Scan for the cell matching the given text and deliver its (x, y) coordinate at center. 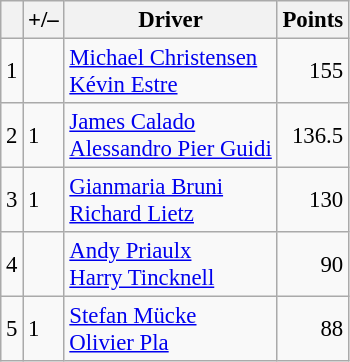
Stefan Mücke Olivier Pla (170, 330)
130 (312, 200)
Andy Priaulx Harry Tincknell (170, 264)
88 (312, 330)
2 (12, 136)
James Calado Alessandro Pier Guidi (170, 136)
3 (12, 200)
155 (312, 72)
Driver (170, 20)
90 (312, 264)
Gianmaria Bruni Richard Lietz (170, 200)
Michael Christensen Kévin Estre (170, 72)
Points (312, 20)
5 (12, 330)
+/– (44, 20)
136.5 (312, 136)
4 (12, 264)
